Pinpoint the cell where the given text exists, returning its (X, Y) midpoint coordinate. 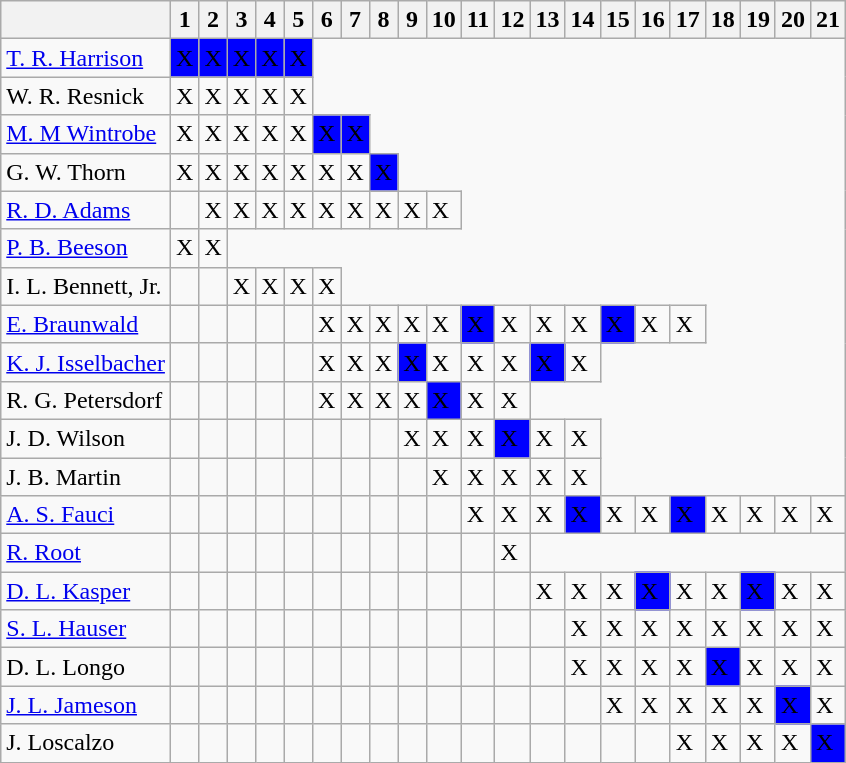
J. Loscalzo (86, 743)
13 (548, 20)
19 (758, 20)
R. G. Petersdorf (86, 400)
15 (618, 20)
J. D. Wilson (86, 438)
R. Root (86, 553)
21 (828, 20)
10 (444, 20)
T. R. Harrison (86, 58)
4 (270, 20)
R. D. Adams (86, 210)
D. L. Kasper (86, 591)
G. W. Thorn (86, 172)
S. L. Hauser (86, 629)
16 (652, 20)
20 (792, 20)
D. L. Longo (86, 667)
2 (213, 20)
M. M Wintrobe (86, 134)
P. B. Beeson (86, 248)
J. B. Martin (86, 477)
5 (298, 20)
J. L. Jameson (86, 705)
K. J. Isselbacher (86, 362)
7 (355, 20)
9 (412, 20)
W. R. Resnick (86, 96)
1 (184, 20)
8 (383, 20)
6 (326, 20)
17 (688, 20)
11 (478, 20)
A. S. Fauci (86, 515)
18 (722, 20)
12 (512, 20)
E. Braunwald (86, 324)
I. L. Bennett, Jr. (86, 286)
14 (582, 20)
3 (241, 20)
